Provide the (X, Y) coordinate of the cell's center where the given text is located.  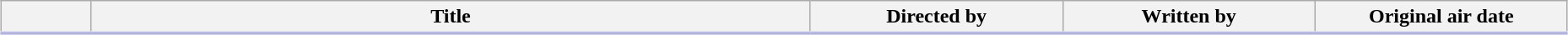
Title (451, 17)
Original air date (1441, 17)
Written by (1188, 17)
Directed by (937, 17)
